Return the (X, Y) coordinate for the center point of the cell that contains the specified text.  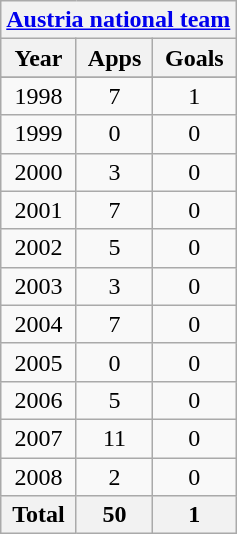
2 (114, 477)
Goals (194, 58)
Year (39, 58)
2005 (39, 362)
2003 (39, 286)
1999 (39, 134)
2001 (39, 210)
2008 (39, 477)
50 (114, 515)
2006 (39, 400)
2000 (39, 172)
11 (114, 438)
1998 (39, 96)
Total (39, 515)
Austria national team (118, 20)
2007 (39, 438)
2002 (39, 248)
Apps (114, 58)
2004 (39, 324)
